Capture the cell that displays the provided text and extract its [X, Y] central coordinate. 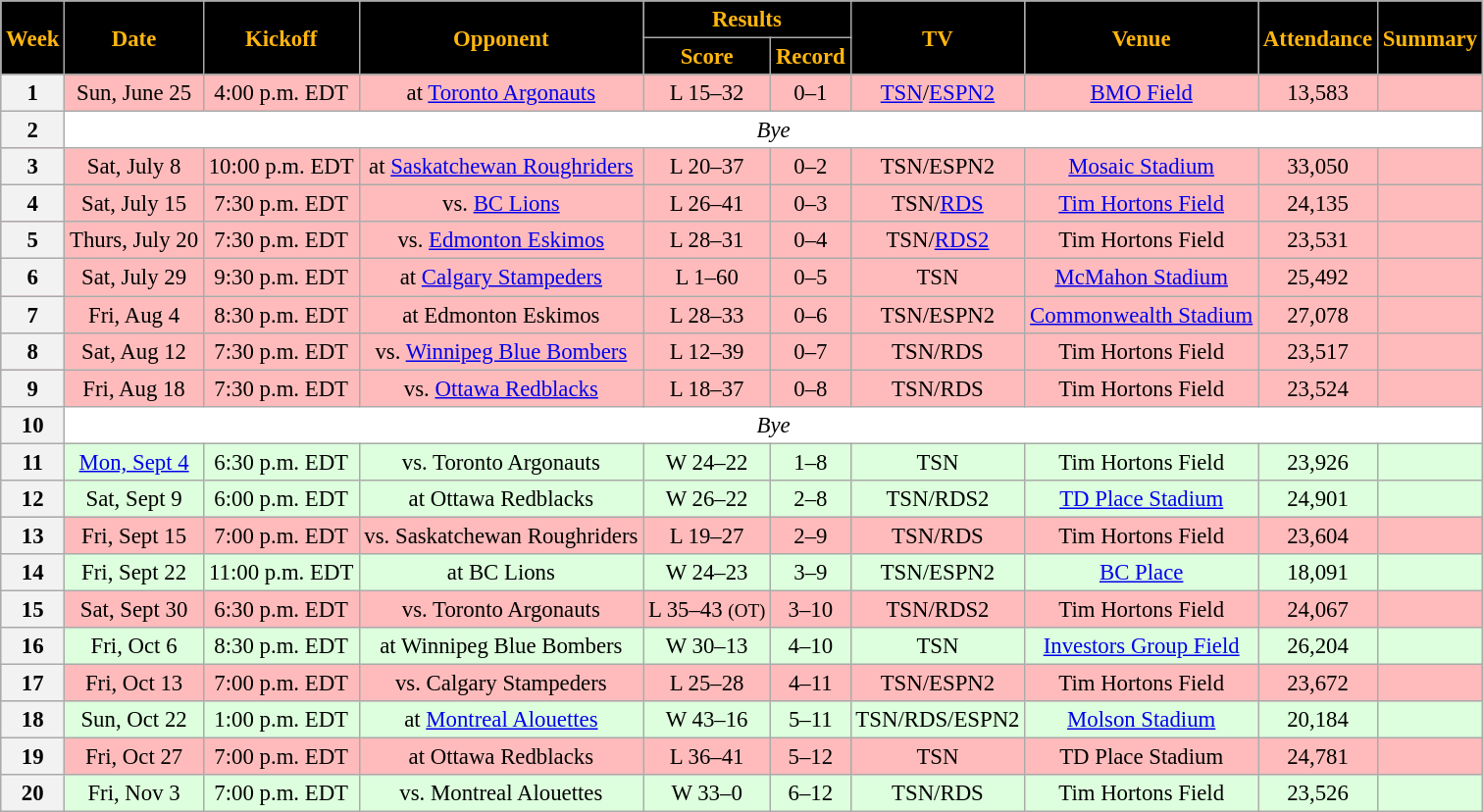
23,517 [1318, 351]
L 15–32 [707, 93]
6–12 [810, 793]
TSN/RDS/ESPN2 [938, 720]
L 26–41 [707, 204]
Sat, Sept 30 [134, 609]
Sun, June 25 [134, 93]
23,926 [1318, 462]
Mon, Sept 4 [134, 462]
Kickoff [281, 37]
3–10 [810, 609]
L 1–60 [707, 278]
vs. Montreal Alouettes [501, 793]
Sun, Oct 22 [134, 720]
0–7 [810, 351]
0–4 [810, 240]
20,184 [1318, 720]
3 [33, 167]
12 [33, 499]
23,672 [1318, 684]
Investors Group Field [1142, 646]
McMahon Stadium [1142, 278]
13,583 [1318, 93]
BMO Field [1142, 93]
19 [33, 757]
Week [33, 37]
6:00 p.m. EDT [281, 499]
0–3 [810, 204]
16 [33, 646]
4–10 [810, 646]
2–9 [810, 535]
at Toronto Argonauts [501, 93]
Summary [1430, 37]
Attendance [1318, 37]
L 19–27 [707, 535]
2–8 [810, 499]
Fri, Oct 6 [134, 646]
9:30 p.m. EDT [281, 278]
1:00 p.m. EDT [281, 720]
Sat, July 15 [134, 204]
W 33–0 [707, 793]
Fri, Aug 4 [134, 315]
Fri, Oct 13 [134, 684]
0–5 [810, 278]
vs. Winnipeg Blue Bombers [501, 351]
Fri, Sept 22 [134, 573]
Date [134, 37]
Mosaic Stadium [1142, 167]
Commonwealth Stadium [1142, 315]
W 24–23 [707, 573]
L 28–33 [707, 315]
17 [33, 684]
0–6 [810, 315]
11:00 p.m. EDT [281, 573]
at Saskatchewan Roughriders [501, 167]
Opponent [501, 37]
Fri, Nov 3 [134, 793]
4 [33, 204]
vs. Saskatchewan Roughriders [501, 535]
W 30–13 [707, 646]
11 [33, 462]
W 24–22 [707, 462]
0–8 [810, 388]
Sat, July 8 [134, 167]
18 [33, 720]
5 [33, 240]
5–11 [810, 720]
7 [33, 315]
L 35–43 (OT) [707, 609]
33,050 [1318, 167]
1–8 [810, 462]
L 20–37 [707, 167]
Fri, Oct 27 [134, 757]
5–12 [810, 757]
at Montreal Alouettes [501, 720]
Fri, Sept 15 [134, 535]
1 [33, 93]
26,204 [1318, 646]
BC Place [1142, 573]
L 12–39 [707, 351]
23,524 [1318, 388]
3–9 [810, 573]
25,492 [1318, 278]
Sat, July 29 [134, 278]
at Edmonton Eskimos [501, 315]
vs. BC Lions [501, 204]
4–11 [810, 684]
0–1 [810, 93]
Results [747, 20]
8 [33, 351]
W 26–22 [707, 499]
24,781 [1318, 757]
14 [33, 573]
13 [33, 535]
2 [33, 130]
L 36–41 [707, 757]
at Calgary Stampeders [501, 278]
18,091 [1318, 573]
4:00 p.m. EDT [281, 93]
vs. Edmonton Eskimos [501, 240]
Score [707, 57]
Thurs, July 20 [134, 240]
20 [33, 793]
Venue [1142, 37]
23,526 [1318, 793]
6 [33, 278]
Record [810, 57]
vs. Ottawa Redblacks [501, 388]
24,901 [1318, 499]
24,135 [1318, 204]
at BC Lions [501, 573]
W 43–16 [707, 720]
27,078 [1318, 315]
Fri, Aug 18 [134, 388]
24,067 [1318, 609]
vs. Calgary Stampeders [501, 684]
23,604 [1318, 535]
0–2 [810, 167]
TV [938, 37]
L 25–28 [707, 684]
10:00 p.m. EDT [281, 167]
10 [33, 425]
9 [33, 388]
15 [33, 609]
Sat, Sept 9 [134, 499]
Sat, Aug 12 [134, 351]
L 28–31 [707, 240]
at Winnipeg Blue Bombers [501, 646]
Molson Stadium [1142, 720]
23,531 [1318, 240]
L 18–37 [707, 388]
